Provide the (X, Y) coordinate of the cell's center where the given text is located.  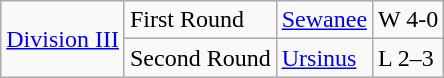
Ursinus (324, 58)
First Round (200, 20)
Division III (63, 39)
Second Round (200, 58)
Sewanee (324, 20)
W 4-0 (408, 20)
L 2–3 (408, 58)
